Pinpoint the cell where the given text exists, returning its [x, y] midpoint coordinate. 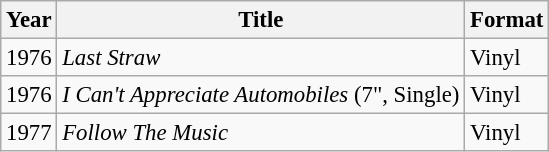
Last Straw [261, 58]
I Can't Appreciate Automobiles (7", Single) [261, 95]
1977 [29, 133]
Follow The Music [261, 133]
Year [29, 20]
Format [507, 20]
Title [261, 20]
